Determine the [x, y] coordinate at the center of the cell enclosing the given text.  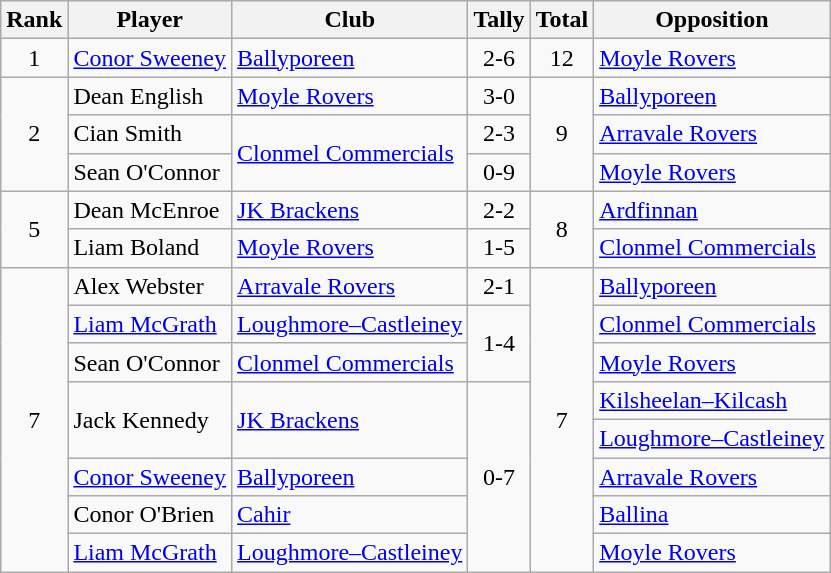
Total [562, 20]
Jack Kennedy [150, 419]
1-5 [499, 248]
1-4 [499, 343]
2-6 [499, 58]
Dean English [150, 96]
Cian Smith [150, 134]
2-1 [499, 286]
1 [34, 58]
Rank [34, 20]
Player [150, 20]
12 [562, 58]
Conor O'Brien [150, 515]
Alex Webster [150, 286]
0-7 [499, 476]
3-0 [499, 96]
5 [34, 229]
Ardfinnan [712, 210]
Ballina [712, 515]
2-2 [499, 210]
9 [562, 134]
2-3 [499, 134]
Club [350, 20]
8 [562, 229]
Liam Boland [150, 248]
0-9 [499, 172]
Cahir [350, 515]
Kilsheelan–Kilcash [712, 400]
Opposition [712, 20]
2 [34, 134]
Dean McEnroe [150, 210]
Tally [499, 20]
